Search for the cell housing the specified text and yield its [x, y] center coordinate. 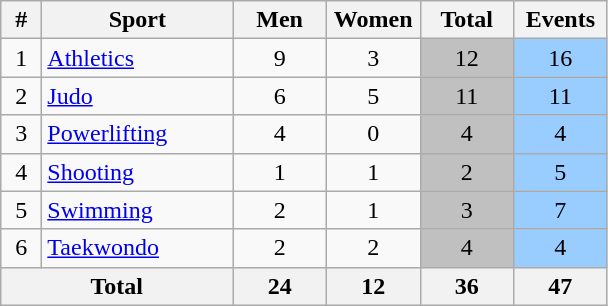
Events [561, 20]
Judo [138, 96]
16 [561, 58]
Athletics [138, 58]
24 [280, 286]
36 [467, 286]
9 [280, 58]
Women [373, 20]
Swimming [138, 210]
# [22, 20]
Powerlifting [138, 134]
Taekwondo [138, 248]
0 [373, 134]
Sport [138, 20]
7 [561, 210]
Men [280, 20]
47 [561, 286]
Shooting [138, 172]
